From the cell containing the given text, extract its center point as (x, y) coordinate. 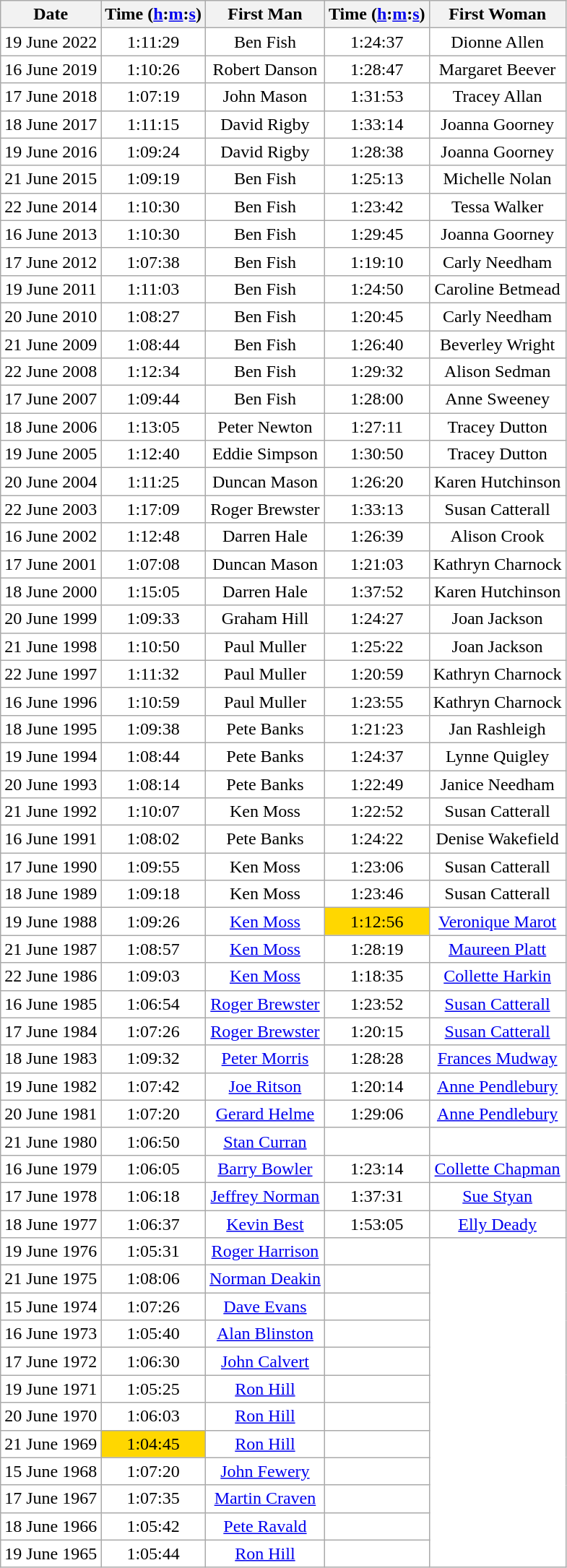
1:33:14 (377, 124)
20 June 1981 (51, 1114)
Martin Craven (264, 1499)
16 June 1973 (51, 1334)
Janice Needham (497, 784)
Kevin Best (264, 1224)
1:06:30 (153, 1361)
1:12:40 (153, 454)
1:11:15 (153, 124)
18 June 1977 (51, 1224)
1:22:49 (377, 784)
1:24:50 (377, 289)
1:24:22 (377, 839)
18 June 1995 (51, 729)
1:27:11 (377, 427)
1:07:42 (153, 1086)
1:17:09 (153, 509)
19 June 1965 (51, 1554)
1:09:32 (153, 1059)
21 June 1998 (51, 646)
Maureen Platt (497, 949)
Date (51, 14)
1:05:42 (153, 1526)
1:06:37 (153, 1224)
Tracey Allan (497, 97)
First Man (264, 14)
1:11:03 (153, 289)
1:10:50 (153, 646)
1:09:44 (153, 399)
19 June 1994 (51, 756)
18 June 2000 (51, 592)
Gerard Helme (264, 1114)
Robert Danson (264, 69)
1:05:44 (153, 1554)
Lynne Quigley (497, 756)
1:09:18 (153, 894)
Sue Styan (497, 1196)
Peter Newton (264, 427)
1:06:03 (153, 1416)
18 June 1989 (51, 894)
16 June 2002 (51, 537)
Jan Rashleigh (497, 729)
17 June 1972 (51, 1361)
1:23:06 (377, 867)
Eddie Simpson (264, 454)
1:31:53 (377, 97)
1:04:45 (153, 1444)
21 June 1969 (51, 1444)
15 June 1968 (51, 1471)
Frances Mudway (497, 1059)
1:29:32 (377, 372)
1:06:18 (153, 1196)
1:26:40 (377, 345)
1:28:00 (377, 399)
1:20:59 (377, 674)
1:09:55 (153, 867)
17 June 1967 (51, 1499)
1:13:05 (153, 427)
1:11:25 (153, 482)
John Fewery (264, 1471)
1:05:40 (153, 1334)
19 June 1988 (51, 922)
1:53:05 (377, 1224)
1:24:27 (377, 619)
1:06:54 (153, 1004)
1:25:22 (377, 646)
1:33:13 (377, 509)
Pete Ravald (264, 1526)
1:15:05 (153, 592)
22 June 1997 (51, 674)
1:21:03 (377, 564)
Collette Harkin (497, 976)
1:08:14 (153, 784)
Graham Hill (264, 619)
20 June 2004 (51, 482)
1:20:45 (377, 316)
1:25:13 (377, 179)
1:06:05 (153, 1169)
19 June 2022 (51, 42)
John Mason (264, 97)
1:07:19 (153, 97)
Alison Crook (497, 537)
First Woman (497, 14)
21 June 1975 (51, 1279)
1:28:47 (377, 69)
17 June 2007 (51, 399)
1:28:38 (377, 152)
17 June 2001 (51, 564)
Alison Sedman (497, 372)
1:05:31 (153, 1252)
John Calvert (264, 1361)
1:08:06 (153, 1279)
Beverley Wright (497, 345)
1:11:32 (153, 674)
18 June 1983 (51, 1059)
19 June 1982 (51, 1086)
21 June 1980 (51, 1141)
1:07:38 (153, 261)
22 June 2003 (51, 509)
22 June 1986 (51, 976)
1:20:15 (377, 1031)
Jeffrey Norman (264, 1196)
1:07:08 (153, 564)
21 June 1992 (51, 812)
1:09:24 (153, 152)
16 June 1985 (51, 1004)
20 June 2010 (51, 316)
1:09:26 (153, 922)
17 June 1978 (51, 1196)
1:26:20 (377, 482)
Dave Evans (264, 1307)
17 June 1990 (51, 867)
19 June 1976 (51, 1252)
Joe Ritson (264, 1086)
1:09:38 (153, 729)
1:08:57 (153, 949)
Alan Blinston (264, 1334)
1:30:50 (377, 454)
Margaret Beever (497, 69)
21 June 1987 (51, 949)
1:10:07 (153, 812)
Stan Curran (264, 1141)
20 June 1993 (51, 784)
1:09:19 (153, 179)
21 June 2009 (51, 345)
17 June 2018 (51, 97)
16 June 1991 (51, 839)
1:12:48 (153, 537)
1:29:06 (377, 1114)
20 June 1999 (51, 619)
Peter Morris (264, 1059)
1:37:31 (377, 1196)
Caroline Betmead (497, 289)
1:10:26 (153, 69)
1:19:10 (377, 261)
17 June 2012 (51, 261)
19 June 2016 (51, 152)
1:09:03 (153, 976)
19 June 1971 (51, 1389)
17 June 1984 (51, 1031)
16 June 1996 (51, 701)
18 June 1966 (51, 1526)
22 June 2014 (51, 207)
1:11:29 (153, 42)
Michelle Nolan (497, 179)
1:23:52 (377, 1004)
1:23:46 (377, 894)
1:23:42 (377, 207)
1:10:59 (153, 701)
16 June 2013 (51, 234)
Anne Sweeney (497, 399)
1:12:56 (377, 922)
Denise Wakefield (497, 839)
1:18:35 (377, 976)
1:09:33 (153, 619)
22 June 2008 (51, 372)
1:28:19 (377, 949)
16 June 2019 (51, 69)
1:23:14 (377, 1169)
1:08:02 (153, 839)
20 June 1970 (51, 1416)
16 June 1979 (51, 1169)
1:23:55 (377, 701)
1:21:23 (377, 729)
Roger Harrison (264, 1252)
1:26:39 (377, 537)
1:28:28 (377, 1059)
1:12:34 (153, 372)
1:05:25 (153, 1389)
21 June 2015 (51, 179)
1:07:35 (153, 1499)
18 June 2017 (51, 124)
18 June 2006 (51, 427)
1:29:45 (377, 234)
1:06:50 (153, 1141)
19 June 2011 (51, 289)
19 June 2005 (51, 454)
1:37:52 (377, 592)
Tessa Walker (497, 207)
1:20:14 (377, 1086)
Dionne Allen (497, 42)
15 June 1974 (51, 1307)
1:08:27 (153, 316)
Collette Chapman (497, 1169)
1:22:52 (377, 812)
Norman Deakin (264, 1279)
Elly Deady (497, 1224)
Veronique Marot (497, 922)
Barry Bowler (264, 1169)
